Return the [X, Y] coordinate for the center point of the cell that contains the specified text.  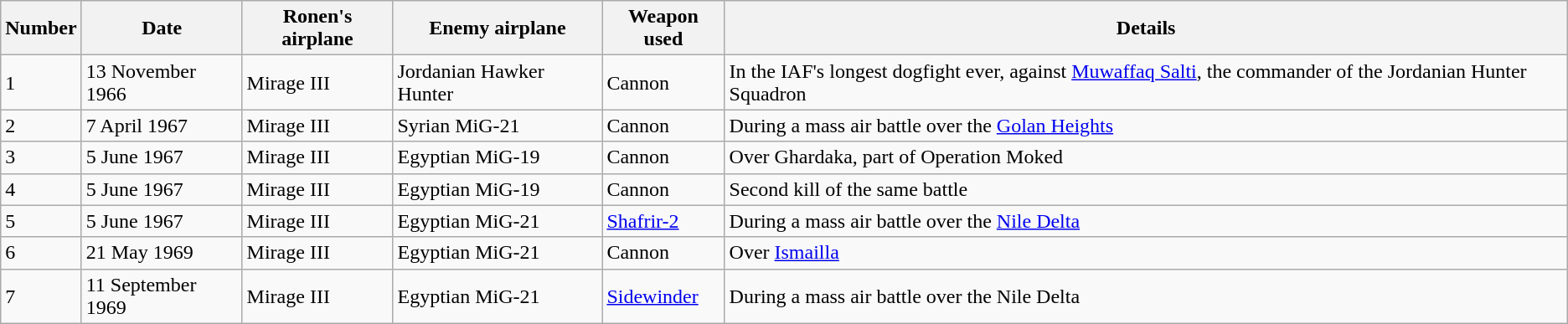
Enemy airplane [498, 28]
3 [41, 157]
Over Ismailla [1146, 253]
Details [1146, 28]
Jordanian Hawker Hunter [498, 82]
Weapon used [663, 28]
21 May 1969 [162, 253]
During a mass air battle over the Golan Heights [1146, 126]
7 [41, 296]
1 [41, 82]
Syrian MiG-21 [498, 126]
2 [41, 126]
Date [162, 28]
In the IAF's longest dogfight ever, against Muwaffaq Salti, the commander of the Jordanian Hunter Squadron [1146, 82]
Ronen's airplane [317, 28]
Over Ghardaka, part of Operation Moked [1146, 157]
13 November 1966 [162, 82]
Number [41, 28]
11 September 1969 [162, 296]
4 [41, 189]
Second kill of the same battle [1146, 189]
Shafrir-2 [663, 221]
7 April 1967 [162, 126]
Sidewinder [663, 296]
5 [41, 221]
6 [41, 253]
